Detect which cell encompasses the target text, then output its (x, y) center coordinate. 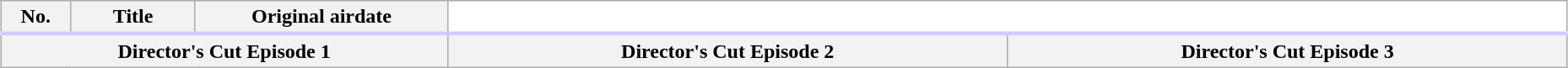
Original airdate (321, 18)
No. (35, 18)
Director's Cut Episode 1 (224, 50)
Director's Cut Episode 3 (1288, 50)
Title (133, 18)
Director's Cut Episode 2 (727, 50)
